Find where the given text appears and provide that cell's center as [x, y] coordinate. 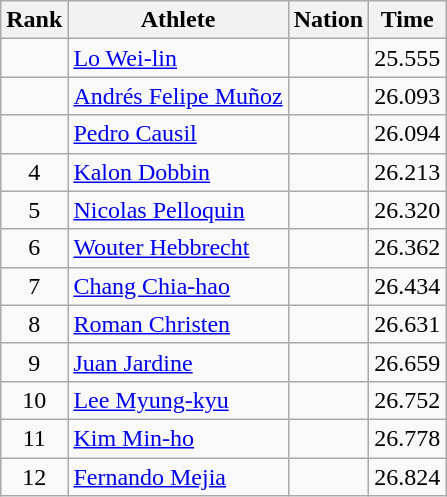
26.213 [408, 172]
Roman Christen [178, 324]
10 [34, 400]
Lo Wei-lin [178, 58]
Chang Chia-hao [178, 286]
6 [34, 248]
Andrés Felipe Muñoz [178, 96]
26.320 [408, 210]
5 [34, 210]
26.094 [408, 134]
Juan Jardine [178, 362]
Fernando Mejia [178, 477]
Lee Myung-kyu [178, 400]
8 [34, 324]
7 [34, 286]
26.659 [408, 362]
26.824 [408, 477]
Nation [328, 20]
25.555 [408, 58]
Nicolas Pelloquin [178, 210]
26.434 [408, 286]
Kalon Dobbin [178, 172]
Athlete [178, 20]
26.631 [408, 324]
Time [408, 20]
4 [34, 172]
26.752 [408, 400]
9 [34, 362]
Wouter Hebbrecht [178, 248]
12 [34, 477]
11 [34, 438]
Rank [34, 20]
Pedro Causil [178, 134]
26.362 [408, 248]
26.778 [408, 438]
Kim Min-ho [178, 438]
26.093 [408, 96]
